Identify which cell holds the provided text, then report its [X, Y] central coordinate. 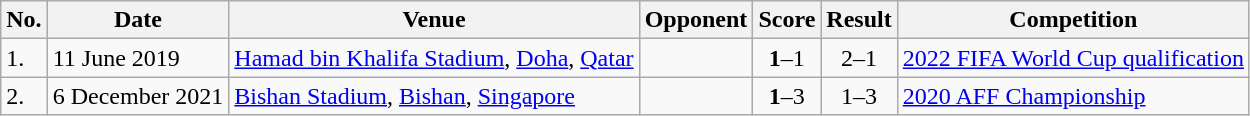
Score [787, 20]
Bishan Stadium, Bishan, Singapore [434, 96]
2–1 [859, 58]
Opponent [696, 20]
2022 FIFA World Cup qualification [1073, 58]
Competition [1073, 20]
2020 AFF Championship [1073, 96]
1. [24, 58]
Hamad bin Khalifa Stadium, Doha, Qatar [434, 58]
11 June 2019 [138, 58]
6 December 2021 [138, 96]
1–1 [787, 58]
Venue [434, 20]
Result [859, 20]
2. [24, 96]
Date [138, 20]
No. [24, 20]
